Return (X, Y) of the center of cell containing provided text 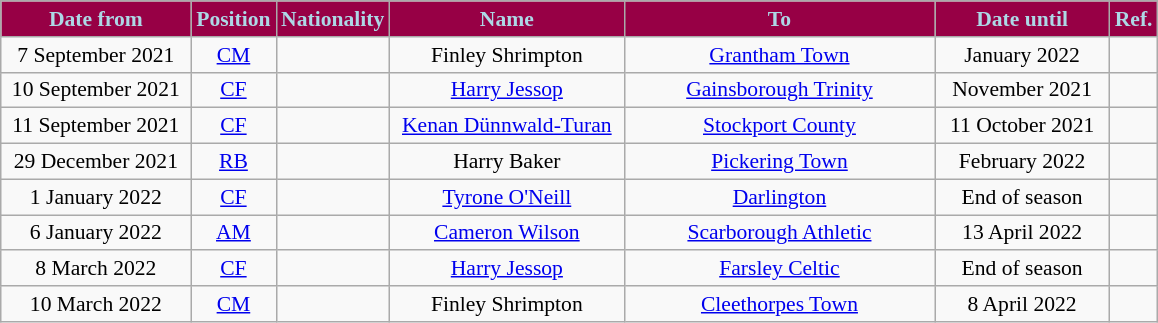
6 January 2022 (96, 233)
Tyrone O'Neill (506, 197)
January 2022 (1022, 55)
February 2022 (1022, 162)
Kenan Dünnwald-Turan (506, 126)
10 September 2021 (96, 90)
Farsley Celtic (779, 269)
AM (234, 233)
Scarborough Athletic (779, 233)
Ref. (1134, 19)
To (779, 19)
Cameron Wilson (506, 233)
Pickering Town (779, 162)
Stockport County (779, 126)
Cleethorpes Town (779, 304)
Harry Baker (506, 162)
November 2021 (1022, 90)
11 October 2021 (1022, 126)
7 September 2021 (96, 55)
13 April 2022 (1022, 233)
RB (234, 162)
8 March 2022 (96, 269)
11 September 2021 (96, 126)
8 April 2022 (1022, 304)
Position (234, 19)
Grantham Town (779, 55)
Darlington (779, 197)
Nationality (332, 19)
29 December 2021 (96, 162)
1 January 2022 (96, 197)
Date until (1022, 19)
Date from (96, 19)
10 March 2022 (96, 304)
Name (506, 19)
Gainsborough Trinity (779, 90)
